Return the [x, y] coordinate for the center point of the cell that contains the specified text.  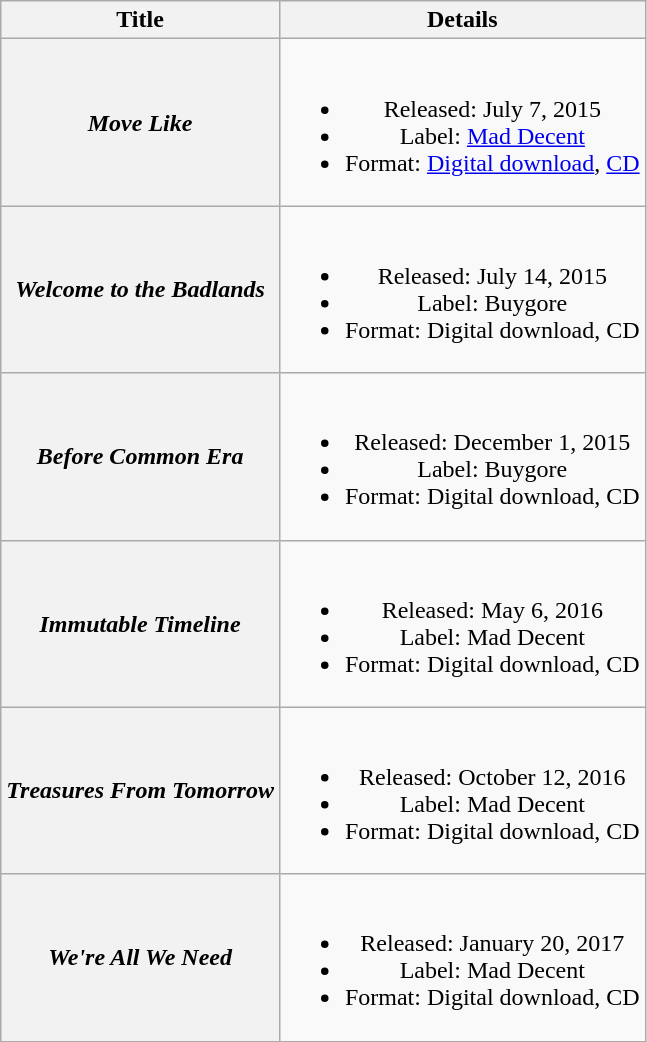
Released: July 14, 2015Label: BuygoreFormat: Digital download, CD [462, 290]
Move Like [140, 122]
Details [462, 20]
Released: July 7, 2015Label: Mad DecentFormat: Digital download, CD [462, 122]
Released: January 20, 2017Label: Mad DecentFormat: Digital download, CD [462, 958]
Welcome to the Badlands [140, 290]
Immutable Timeline [140, 624]
Released: December 1, 2015Label: BuygoreFormat: Digital download, CD [462, 456]
Released: May 6, 2016Label: Mad DecentFormat: Digital download, CD [462, 624]
Treasures From Tomorrow [140, 790]
Before Common Era [140, 456]
Released: October 12, 2016Label: Mad DecentFormat: Digital download, CD [462, 790]
We're All We Need [140, 958]
Title [140, 20]
